Output the [X, Y] coordinate of the center of the cell containing the given text.  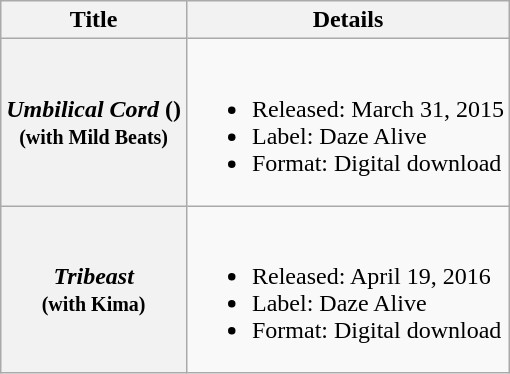
Umbilical Cord ()(with Mild Beats) [94, 122]
Released: March 31, 2015Label: Daze AliveFormat: Digital download [348, 122]
Released: April 19, 2016Label: Daze AliveFormat: Digital download [348, 290]
Details [348, 20]
Title [94, 20]
Tribeast(with Kima) [94, 290]
